Return the (X, Y) coordinate for the center point of the cell that contains the specified text.  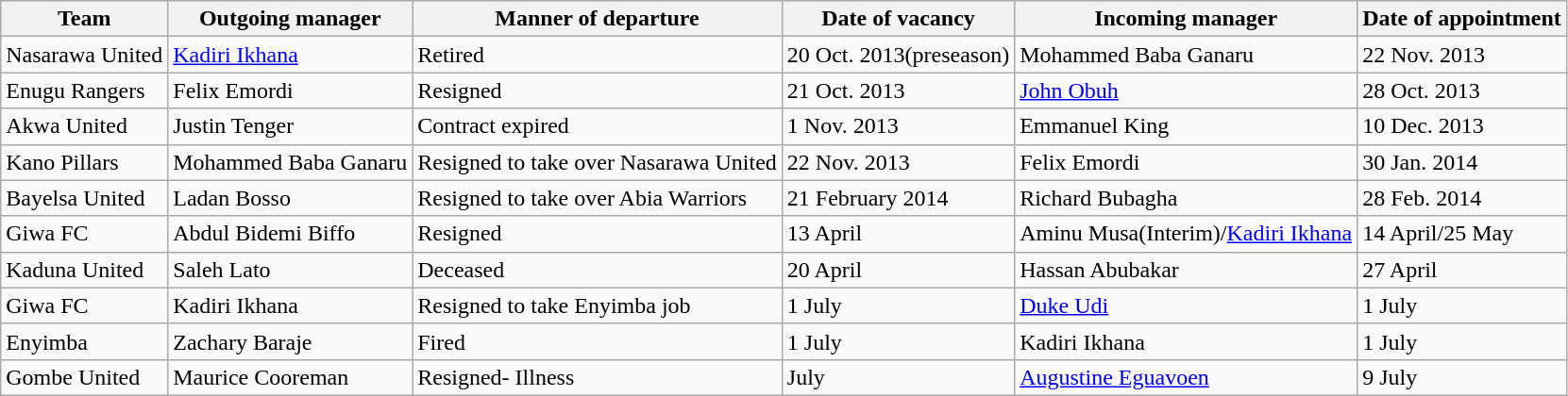
27 April (1462, 270)
Saleh Lato (291, 270)
Hassan Abubakar (1186, 270)
Ladan Bosso (291, 198)
John Obuh (1186, 91)
Emmanuel King (1186, 126)
Fired (598, 341)
Enyimba (85, 341)
July (898, 377)
Duke Udi (1186, 305)
20 April (898, 270)
21 Oct. 2013 (898, 91)
Deceased (598, 270)
Incoming manager (1186, 19)
Team (85, 19)
Zachary Baraje (291, 341)
Resigned to take Enyimba job (598, 305)
Resigned to take over Abia Warriors (598, 198)
Resigned to take over Nasarawa United (598, 162)
Outgoing manager (291, 19)
Augustine Eguavoen (1186, 377)
Kaduna United (85, 270)
Justin Tenger (291, 126)
Bayelsa United (85, 198)
Kano Pillars (85, 162)
Enugu Rangers (85, 91)
13 April (898, 234)
30 Jan. 2014 (1462, 162)
Contract expired (598, 126)
Nasarawa United (85, 55)
9 July (1462, 377)
20 Oct. 2013(preseason) (898, 55)
21 February 2014 (898, 198)
Date of appointment (1462, 19)
Resigned- Illness (598, 377)
Maurice Cooreman (291, 377)
10 Dec. 2013 (1462, 126)
Aminu Musa(Interim)/Kadiri Ikhana (1186, 234)
28 Oct. 2013 (1462, 91)
Akwa United (85, 126)
Retired (598, 55)
Date of vacancy (898, 19)
14 April/25 May (1462, 234)
Abdul Bidemi Biffo (291, 234)
28 Feb. 2014 (1462, 198)
1 Nov. 2013 (898, 126)
Manner of departure (598, 19)
Gombe United (85, 377)
Richard Bubagha (1186, 198)
